Pinpoint the cell where the given text exists, returning its [X, Y] midpoint coordinate. 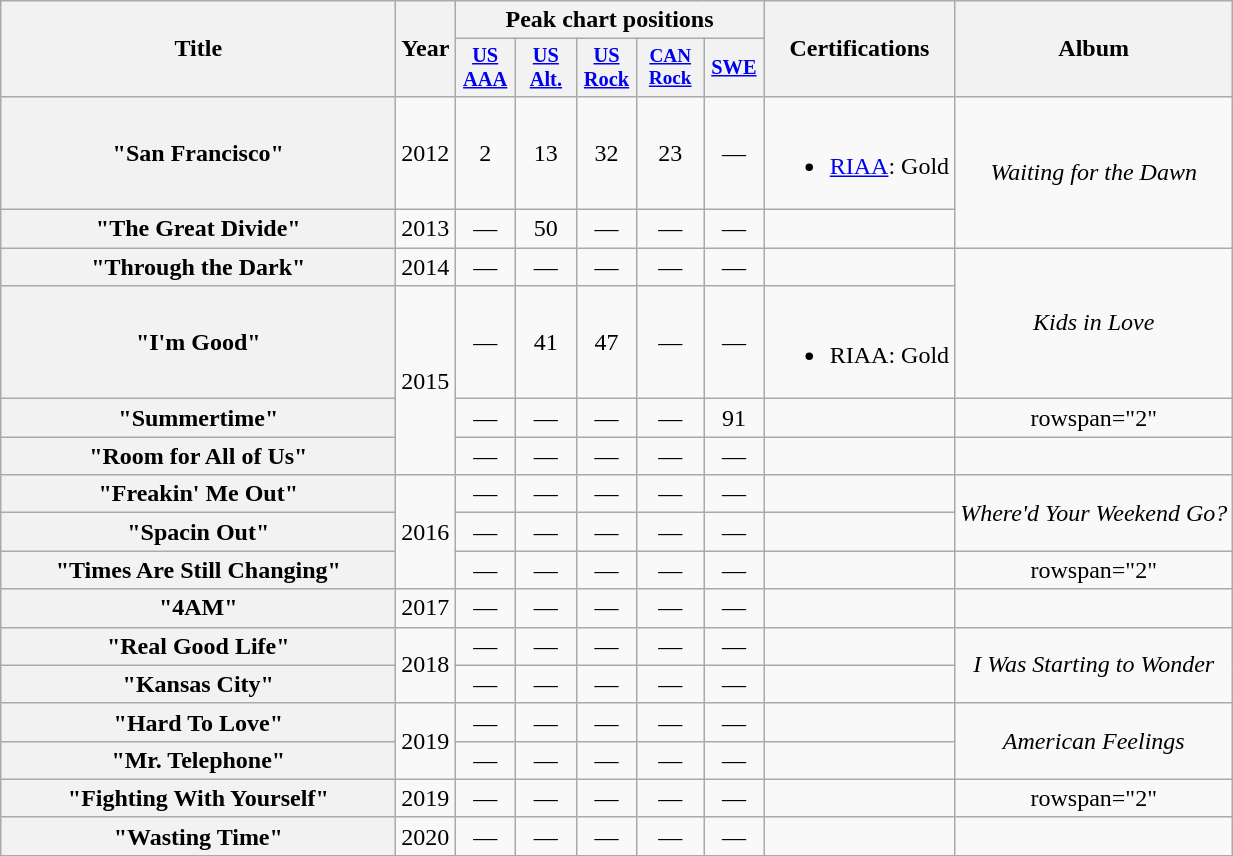
47 [606, 342]
"Room for All of Us" [198, 456]
Year [426, 49]
Certifications [859, 49]
USAAA [486, 68]
Waiting for the Dawn [1094, 172]
"Times Are Still Changing" [198, 570]
2014 [426, 267]
"Through the Dark" [198, 267]
"4AM" [198, 608]
2018 [426, 665]
"San Francisco" [198, 152]
32 [606, 152]
2013 [426, 229]
Kids in Love [1094, 324]
"Wasting Time" [198, 836]
Peak chart positions [610, 20]
Title [198, 49]
USRock [606, 68]
"Fighting With Yourself" [198, 798]
"The Great Divide" [198, 229]
91 [734, 418]
"Summertime" [198, 418]
SWE [734, 68]
CANRock [670, 68]
2017 [426, 608]
"Hard To Love" [198, 722]
USAlt. [546, 68]
50 [546, 229]
"Freakin' Me Out" [198, 494]
2 [486, 152]
Where'd Your Weekend Go? [1094, 513]
2015 [426, 380]
"Spacin Out" [198, 532]
23 [670, 152]
American Feelings [1094, 741]
"Real Good Life" [198, 646]
"Mr. Telephone" [198, 760]
I Was Starting to Wonder [1094, 665]
2016 [426, 532]
Album [1094, 49]
"Kansas City" [198, 684]
41 [546, 342]
2012 [426, 152]
13 [546, 152]
2020 [426, 836]
"I'm Good" [198, 342]
